Extract the (x, y) coordinate from the center of the cell holding the provided text.  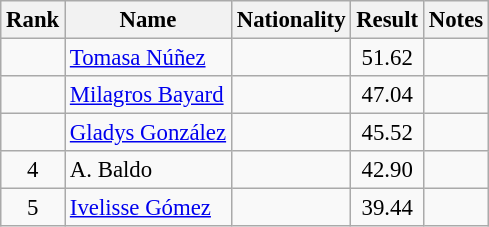
Milagros Bayard (148, 95)
4 (33, 170)
51.62 (388, 58)
Notes (456, 20)
45.52 (388, 133)
39.44 (388, 208)
Ivelisse Gómez (148, 208)
5 (33, 208)
Gladys González (148, 133)
42.90 (388, 170)
Rank (33, 20)
Name (148, 20)
Nationality (290, 20)
Tomasa Núñez (148, 58)
Result (388, 20)
A. Baldo (148, 170)
47.04 (388, 95)
